Identify which cell holds the provided text, then report its (x, y) central coordinate. 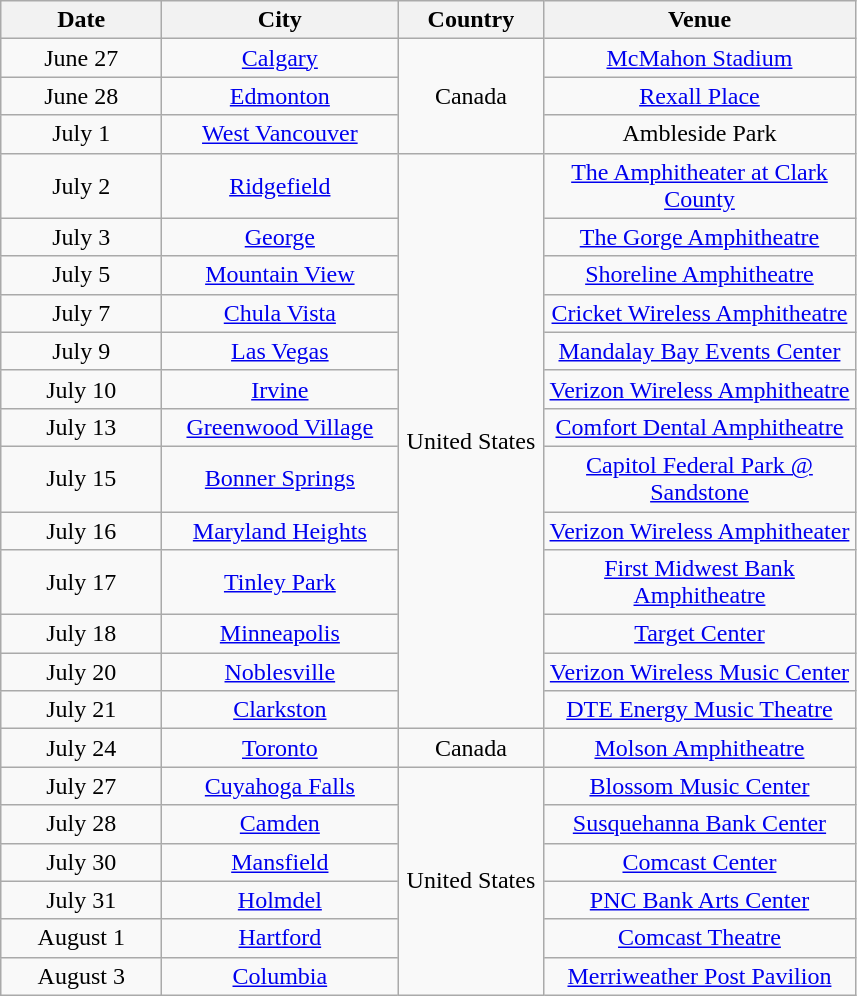
Maryland Heights (280, 531)
McMahon Stadium (700, 58)
Greenwood Village (280, 427)
Comfort Dental Amphitheatre (700, 427)
July 17 (82, 582)
City (280, 20)
Merriweather Post Pavilion (700, 976)
Clarkston (280, 710)
Minneapolis (280, 634)
July 13 (82, 427)
The Gorge Amphitheatre (700, 237)
Mandalay Bay Events Center (700, 351)
Chula Vista (280, 313)
Toronto (280, 748)
Edmonton (280, 96)
Molson Amphitheatre (700, 748)
July 1 (82, 134)
Date (82, 20)
Verizon Wireless Amphitheater (700, 531)
Capitol Federal Park @ Sandstone (700, 478)
July 2 (82, 186)
July 3 (82, 237)
Shoreline Amphitheatre (700, 275)
Country (471, 20)
Mansfield (280, 862)
Susquehanna Bank Center (700, 824)
Cricket Wireless Amphitheatre (700, 313)
August 3 (82, 976)
Ridgefield (280, 186)
August 1 (82, 938)
Comcast Center (700, 862)
July 15 (82, 478)
July 20 (82, 672)
June 28 (82, 96)
Columbia (280, 976)
July 7 (82, 313)
Cuyahoga Falls (280, 786)
PNC Bank Arts Center (700, 900)
July 18 (82, 634)
June 27 (82, 58)
Irvine (280, 389)
July 28 (82, 824)
Tinley Park (280, 582)
July 21 (82, 710)
George (280, 237)
Noblesville (280, 672)
First Midwest Bank Amphitheatre (700, 582)
Comcast Theatre (700, 938)
July 30 (82, 862)
July 16 (82, 531)
DTE Energy Music Theatre (700, 710)
Hartford (280, 938)
The Amphitheater at Clark County (700, 186)
July 27 (82, 786)
July 9 (82, 351)
July 10 (82, 389)
Rexall Place (700, 96)
July 31 (82, 900)
July 24 (82, 748)
Venue (700, 20)
Mountain View (280, 275)
Camden (280, 824)
July 5 (82, 275)
Verizon Wireless Music Center (700, 672)
Target Center (700, 634)
West Vancouver (280, 134)
Las Vegas (280, 351)
Bonner Springs (280, 478)
Calgary (280, 58)
Blossom Music Center (700, 786)
Ambleside Park (700, 134)
Verizon Wireless Amphitheatre (700, 389)
Holmdel (280, 900)
